Locate the cell with the specified text and output its (x, y) center coordinate. 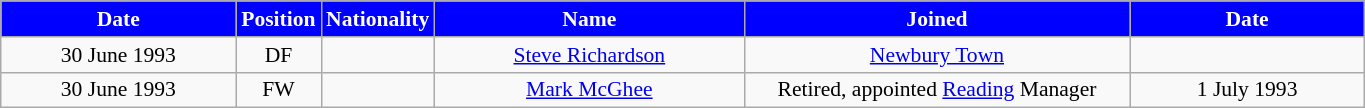
Name (589, 19)
Position (278, 19)
Joined (936, 19)
Retired, appointed Reading Manager (936, 90)
Nationality (378, 19)
DF (278, 55)
Newbury Town (936, 55)
Steve Richardson (589, 55)
FW (278, 90)
Mark McGhee (589, 90)
1 July 1993 (1248, 90)
